Output the [X, Y] coordinate of the center of the cell containing the given text.  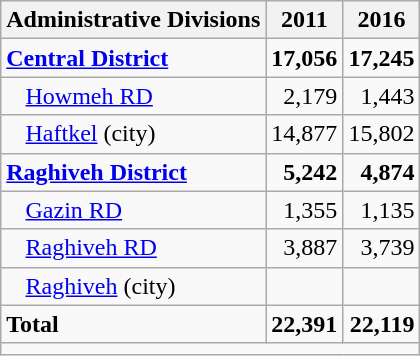
2011 [304, 20]
Raghiveh RD [134, 248]
Gazin RD [134, 210]
1,135 [382, 210]
1,355 [304, 210]
4,874 [382, 172]
22,391 [304, 324]
17,245 [382, 58]
1,443 [382, 96]
Haftkel (city) [134, 134]
Howmeh RD [134, 96]
14,877 [304, 134]
17,056 [304, 58]
2016 [382, 20]
3,739 [382, 248]
15,802 [382, 134]
Central District [134, 58]
22,119 [382, 324]
3,887 [304, 248]
5,242 [304, 172]
Total [134, 324]
2,179 [304, 96]
Raghiveh District [134, 172]
Raghiveh (city) [134, 286]
Administrative Divisions [134, 20]
